Search for the cell housing the specified text and yield its (x, y) center coordinate. 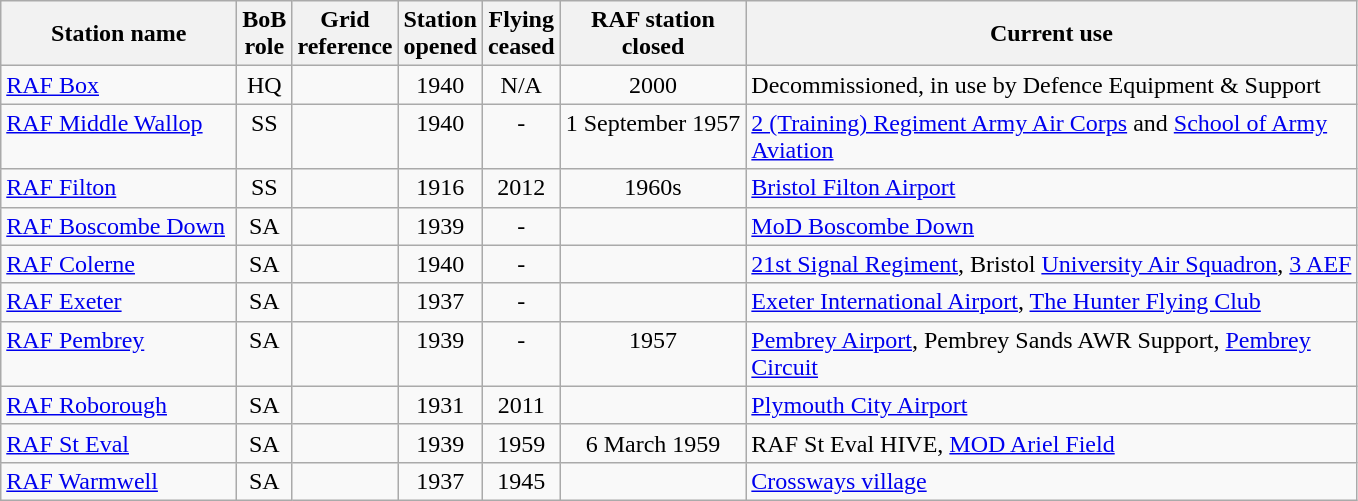
RAF St Eval HIVE, MOD Ariel Field (1052, 443)
Decommissioned, in use by Defence Equipment & Support (1052, 85)
1959 (521, 443)
Exeter International Airport, The Hunter Flying Club (1052, 302)
Gridreference (345, 34)
RAF St Eval (119, 443)
1957 (653, 354)
MoD Boscombe Down (1052, 226)
1945 (521, 481)
RAF Boscombe Down (119, 226)
2011 (521, 405)
HQ (264, 85)
1 September 1957 (653, 136)
RAF Exeter (119, 302)
RAF Pembrey (119, 354)
1931 (440, 405)
Crossways village (1052, 481)
RAF Roborough (119, 405)
1960s (653, 188)
2000 (653, 85)
RAF Warmwell (119, 481)
Plymouth City Airport (1052, 405)
RAF Middle Wallop (119, 136)
21st Signal Regiment, Bristol University Air Squadron, 3 AEF (1052, 264)
Pembrey Airport, Pembrey Sands AWR Support, Pembrey Circuit (1052, 354)
Bristol Filton Airport (1052, 188)
Stationopened (440, 34)
2 (Training) Regiment Army Air Corps and School of Army Aviation (1052, 136)
RAF Box (119, 85)
N/A (521, 85)
Station name (119, 34)
1916 (440, 188)
BoBrole (264, 34)
RAF Colerne (119, 264)
2012 (521, 188)
RAF Filton (119, 188)
Current use (1052, 34)
Flyingceased (521, 34)
RAF stationclosed (653, 34)
6 March 1959 (653, 443)
